Pinpoint the cell where the given text exists, returning its [x, y] midpoint coordinate. 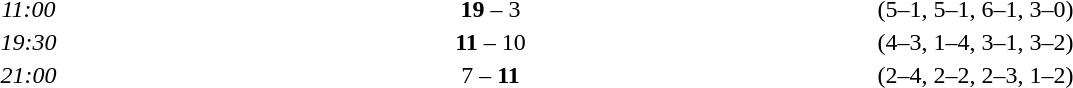
11 – 10 [490, 42]
